Extract the (X, Y) coordinate from the center of the cell holding the provided text.  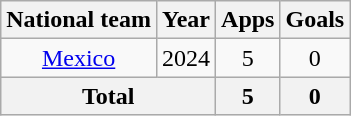
Year (186, 20)
2024 (186, 58)
Goals (315, 20)
National team (79, 20)
Mexico (79, 58)
Total (108, 96)
Apps (248, 20)
